Locate the cell with the specified text and output its (x, y) center coordinate. 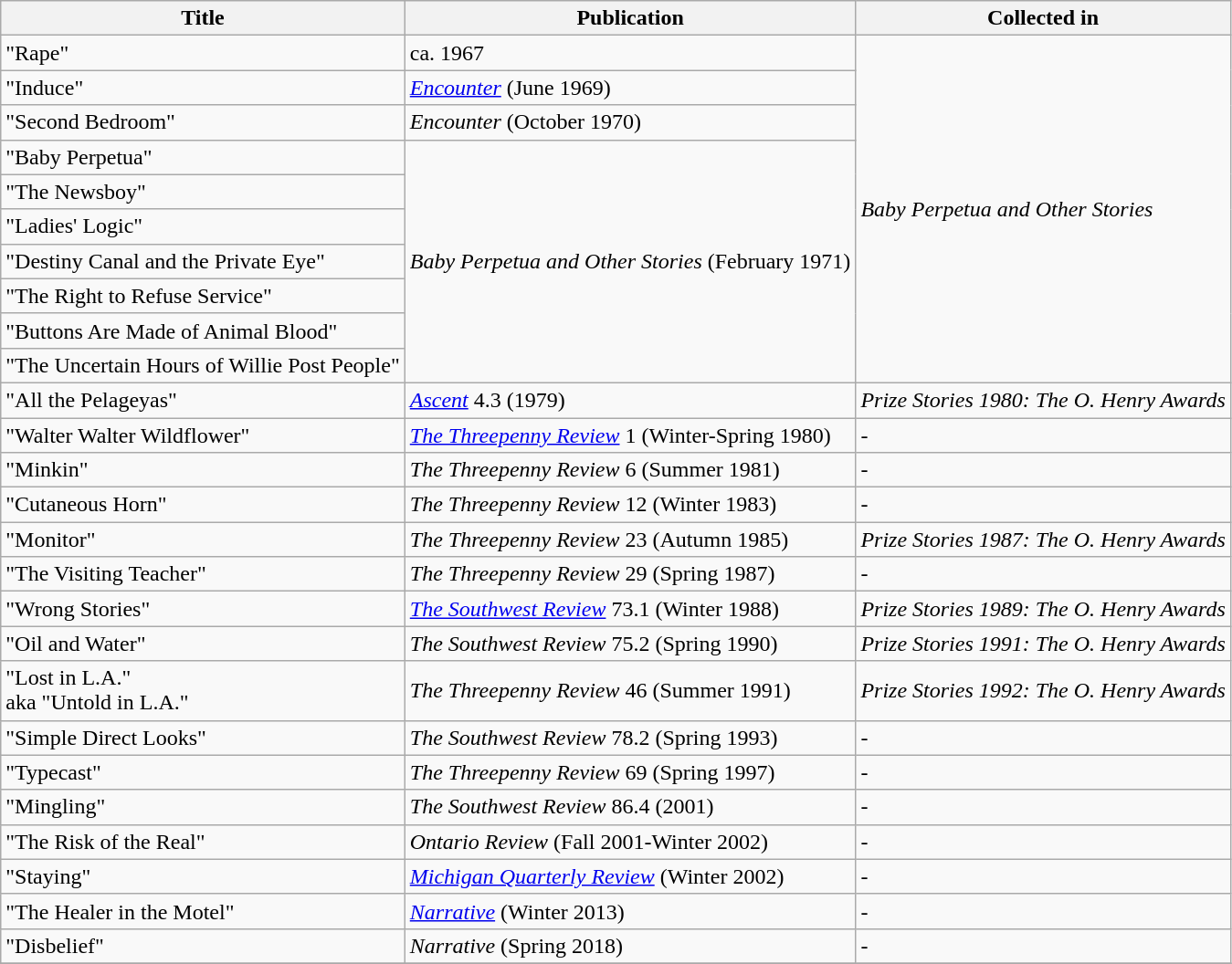
"Lost in L.A."aka "Untold in L.A." (203, 690)
The Southwest Review 75.2 (Spring 1990) (630, 644)
"Mingling" (203, 807)
"Staying" (203, 876)
"Wrong Stories" (203, 609)
The Threepenny Review 29 (Spring 1987) (630, 574)
"The Newsboy" (203, 192)
"The Visiting Teacher" (203, 574)
ca. 1967 (630, 53)
Prize Stories 1991: The O. Henry Awards (1043, 644)
Prize Stories 1987: The O. Henry Awards (1043, 540)
Prize Stories 1992: The O. Henry Awards (1043, 690)
"All the Pelageyas" (203, 400)
"Cutaneous Horn" (203, 505)
Michigan Quarterly Review (Winter 2002) (630, 876)
The Threepenny Review 46 (Summer 1991) (630, 690)
"The Healer in the Motel" (203, 911)
The Threepenny Review 1 (Winter-Spring 1980) (630, 435)
Encounter (October 1970) (630, 122)
Narrative (Winter 2013) (630, 911)
"Minkin" (203, 470)
The Southwest Review 86.4 (2001) (630, 807)
Publication (630, 18)
"Oil and Water" (203, 644)
The Threepenny Review 69 (Spring 1997) (630, 772)
"Rape" (203, 53)
"Destiny Canal and the Private Eye" (203, 261)
The Southwest Review 73.1 (Winter 1988) (630, 609)
"The Risk of the Real" (203, 842)
The Threepenny Review 12 (Winter 1983) (630, 505)
"The Right to Refuse Service" (203, 296)
The Threepenny Review 6 (Summer 1981) (630, 470)
Prize Stories 1980: The O. Henry Awards (1043, 400)
Baby Perpetua and Other Stories (1043, 210)
"Buttons Are Made of Animal Blood" (203, 330)
The Threepenny Review 23 (Autumn 1985) (630, 540)
"Second Bedroom" (203, 122)
"The Uncertain Hours of Willie Post People" (203, 365)
Encounter (June 1969) (630, 88)
Ontario Review (Fall 2001-Winter 2002) (630, 842)
"Walter Walter Wildflower" (203, 435)
"Baby Perpetua" (203, 157)
"Monitor" (203, 540)
"Ladies' Logic" (203, 226)
"Typecast" (203, 772)
Baby Perpetua and Other Stories (February 1971) (630, 261)
Title (203, 18)
The Southwest Review 78.2 (Spring 1993) (630, 738)
Narrative (Spring 2018) (630, 946)
"Disbelief" (203, 946)
Ascent 4.3 (1979) (630, 400)
"Induce" (203, 88)
"Simple Direct Looks" (203, 738)
Collected in (1043, 18)
Prize Stories 1989: The O. Henry Awards (1043, 609)
